Pinpoint the cell where the given text exists, returning its (X, Y) midpoint coordinate. 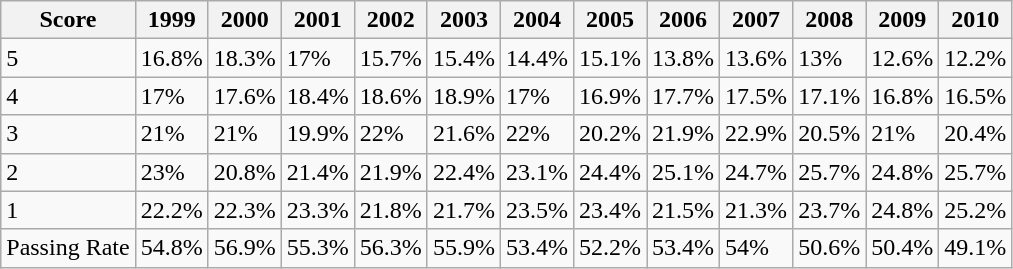
16.5% (976, 96)
22.2% (172, 210)
2003 (464, 20)
2006 (684, 20)
2001 (318, 20)
20.8% (244, 172)
15.7% (390, 58)
1999 (172, 20)
1 (68, 210)
23.4% (610, 210)
17.5% (756, 96)
20.4% (976, 134)
5 (68, 58)
Score (68, 20)
2007 (756, 20)
15.1% (610, 58)
54.8% (172, 248)
22.9% (756, 134)
21.5% (684, 210)
12.6% (902, 58)
15.4% (464, 58)
54% (756, 248)
50.4% (902, 248)
3 (68, 134)
20.5% (830, 134)
14.4% (536, 58)
22.4% (464, 172)
18.4% (318, 96)
56.3% (390, 248)
25.2% (976, 210)
21.4% (318, 172)
13.6% (756, 58)
19.9% (318, 134)
56.9% (244, 248)
2005 (610, 20)
13% (830, 58)
55.9% (464, 248)
17.1% (830, 96)
16.9% (610, 96)
2002 (390, 20)
2000 (244, 20)
23.5% (536, 210)
23% (172, 172)
50.6% (830, 248)
21.3% (756, 210)
24.4% (610, 172)
Passing Rate (68, 248)
2004 (536, 20)
2 (68, 172)
18.9% (464, 96)
21.8% (390, 210)
23.3% (318, 210)
18.3% (244, 58)
52.2% (610, 248)
23.7% (830, 210)
2010 (976, 20)
55.3% (318, 248)
17.7% (684, 96)
21.7% (464, 210)
20.2% (610, 134)
49.1% (976, 248)
23.1% (536, 172)
25.1% (684, 172)
21.6% (464, 134)
12.2% (976, 58)
18.6% (390, 96)
2008 (830, 20)
22.3% (244, 210)
17.6% (244, 96)
4 (68, 96)
13.8% (684, 58)
2009 (902, 20)
24.7% (756, 172)
